For the text-containing cell, return its midpoint in [x, y] coordinate format. 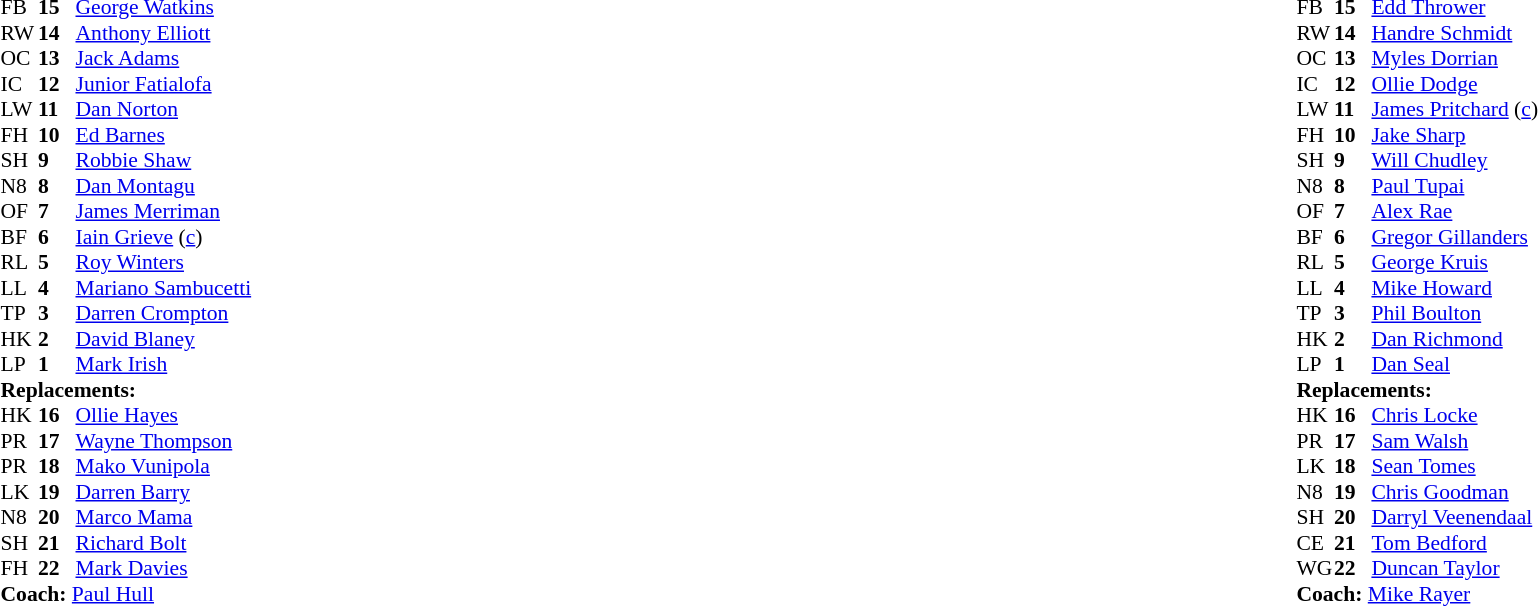
Alex Rae [1454, 211]
Mark Davies [164, 569]
Gregor Gillanders [1454, 237]
David Blaney [164, 339]
Ollie Dodge [1454, 84]
Chris Goodman [1454, 492]
Sean Tomes [1454, 467]
Chris Locke [1454, 415]
Mark Irish [164, 365]
Tom Bedford [1454, 543]
Mako Vunipola [164, 467]
Dan Richmond [1454, 339]
Darren Barry [164, 492]
Roy Winters [164, 263]
Robbie Shaw [164, 161]
Sam Walsh [1454, 441]
Ed Barnes [164, 135]
Dan Montagu [164, 186]
Junior Fatialofa [164, 84]
Marco Mama [164, 517]
Will Chudley [1454, 161]
Dan Norton [164, 109]
Mariano Sambucetti [164, 288]
Iain Grieve (c) [164, 237]
Anthony Elliott [164, 33]
Jake Sharp [1454, 135]
Jack Adams [164, 59]
Dan Seal [1454, 365]
Duncan Taylor [1454, 569]
Wayne Thompson [164, 441]
Darren Crompton [164, 313]
Darryl Veenendaal [1454, 517]
CE [1315, 543]
James Merriman [164, 211]
James Pritchard (c) [1454, 109]
Myles Dorrian [1454, 59]
Ollie Hayes [164, 415]
Phil Boulton [1454, 313]
George Kruis [1454, 263]
Mike Howard [1454, 288]
Handre Schmidt [1454, 33]
Richard Bolt [164, 543]
WG [1315, 569]
Paul Tupai [1454, 186]
